For the text-containing cell, return its midpoint in [x, y] coordinate format. 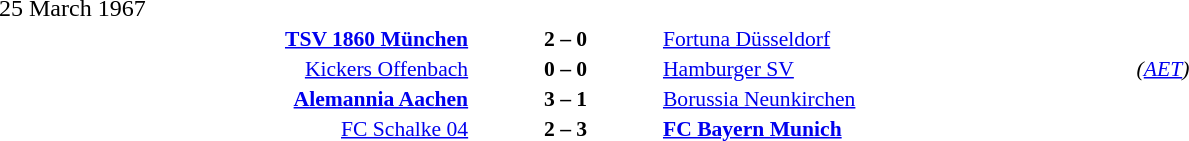
0 – 0 [566, 68]
Fortuna Düsseldorf [897, 38]
3 – 1 [566, 98]
Hamburger SV [897, 68]
2 – 0 [566, 38]
Borussia Neunkirchen [897, 98]
